Return the (x, y) coordinate for the center point of the cell that contains the specified text.  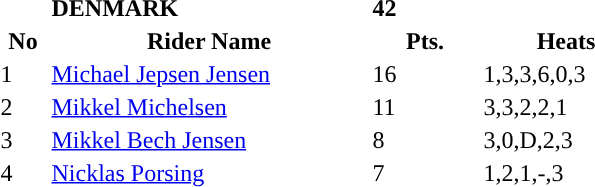
8 (425, 140)
11 (425, 107)
16 (425, 74)
Pts. (425, 41)
Mikkel Michelsen (209, 107)
Mikkel Bech Jensen (209, 140)
Rider Name (209, 41)
Michael Jepsen Jensen (209, 74)
